Find where the given text appears and provide that cell's center as (X, Y) coordinate. 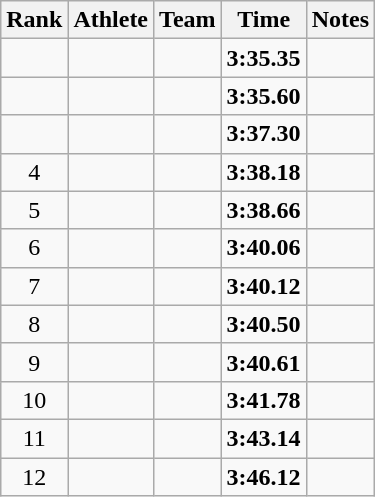
Team (188, 20)
Rank (34, 20)
11 (34, 438)
5 (34, 210)
7 (34, 286)
3:35.60 (264, 96)
3:46.12 (264, 477)
12 (34, 477)
3:35.35 (264, 58)
10 (34, 400)
3:43.14 (264, 438)
3:38.18 (264, 172)
Notes (340, 20)
4 (34, 172)
3:41.78 (264, 400)
8 (34, 324)
Athlete (111, 20)
Time (264, 20)
3:40.61 (264, 362)
3:38.66 (264, 210)
3:40.50 (264, 324)
6 (34, 248)
3:40.06 (264, 248)
3:40.12 (264, 286)
3:37.30 (264, 134)
9 (34, 362)
